For the text-containing cell, return its midpoint in [x, y] coordinate format. 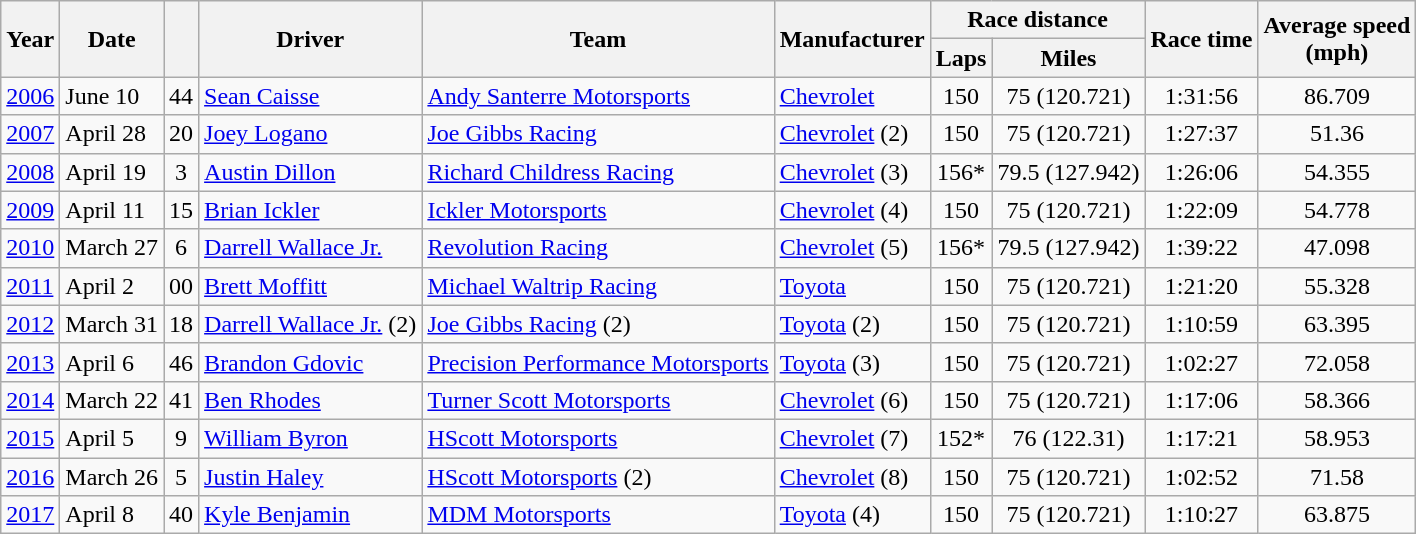
Toyota (4) [852, 515]
58.953 [1337, 438]
HScott Motorsports [598, 438]
Laps [961, 58]
2010 [30, 248]
1:10:59 [1202, 324]
Joe Gibbs Racing (2) [598, 324]
1:10:27 [1202, 515]
Toyota [852, 286]
1:39:22 [1202, 248]
April 6 [112, 362]
55.328 [1337, 286]
2006 [30, 96]
HScott Motorsports (2) [598, 477]
54.355 [1337, 172]
Driver [310, 39]
Chevrolet [852, 96]
William Byron [310, 438]
June 10 [112, 96]
Team [598, 39]
6 [182, 248]
April 5 [112, 438]
April 11 [112, 210]
Turner Scott Motorsports [598, 400]
Michael Waltrip Racing [598, 286]
40 [182, 515]
20 [182, 134]
Richard Childress Racing [598, 172]
2015 [30, 438]
1:31:56 [1202, 96]
2012 [30, 324]
Chevrolet (8) [852, 477]
41 [182, 400]
Chevrolet (7) [852, 438]
Joey Logano [310, 134]
Brett Moffitt [310, 286]
152* [961, 438]
2007 [30, 134]
15 [182, 210]
86.709 [1337, 96]
1:21:20 [1202, 286]
58.366 [1337, 400]
1:17:21 [1202, 438]
Chevrolet (4) [852, 210]
2017 [30, 515]
00 [182, 286]
Brian Ickler [310, 210]
Chevrolet (2) [852, 134]
63.875 [1337, 515]
Year [30, 39]
2011 [30, 286]
Darrell Wallace Jr. [310, 248]
5 [182, 477]
March 22 [112, 400]
Average speed(mph) [1337, 39]
Austin Dillon [310, 172]
Joe Gibbs Racing [598, 134]
Ickler Motorsports [598, 210]
March 31 [112, 324]
Darrell Wallace Jr. (2) [310, 324]
1:27:37 [1202, 134]
Chevrolet (5) [852, 248]
Date [112, 39]
Chevrolet (3) [852, 172]
Precision Performance Motorsports [598, 362]
2014 [30, 400]
1:26:06 [1202, 172]
April 19 [112, 172]
2008 [30, 172]
9 [182, 438]
March 26 [112, 477]
Ben Rhodes [310, 400]
71.58 [1337, 477]
44 [182, 96]
Justin Haley [310, 477]
51.36 [1337, 134]
March 27 [112, 248]
2016 [30, 477]
Toyota (2) [852, 324]
MDM Motorsports [598, 515]
Brandon Gdovic [310, 362]
54.778 [1337, 210]
Chevrolet (6) [852, 400]
Manufacturer [852, 39]
Race time [1202, 39]
3 [182, 172]
76 (122.31) [1068, 438]
April 28 [112, 134]
1:02:27 [1202, 362]
47.098 [1337, 248]
2013 [30, 362]
Kyle Benjamin [310, 515]
1:22:09 [1202, 210]
63.395 [1337, 324]
18 [182, 324]
Toyota (3) [852, 362]
Revolution Racing [598, 248]
Andy Santerre Motorsports [598, 96]
Race distance [1038, 20]
1:17:06 [1202, 400]
Sean Caisse [310, 96]
72.058 [1337, 362]
46 [182, 362]
1:02:52 [1202, 477]
April 8 [112, 515]
2009 [30, 210]
Miles [1068, 58]
April 2 [112, 286]
